Locate the cell with the specified text and output its (x, y) center coordinate. 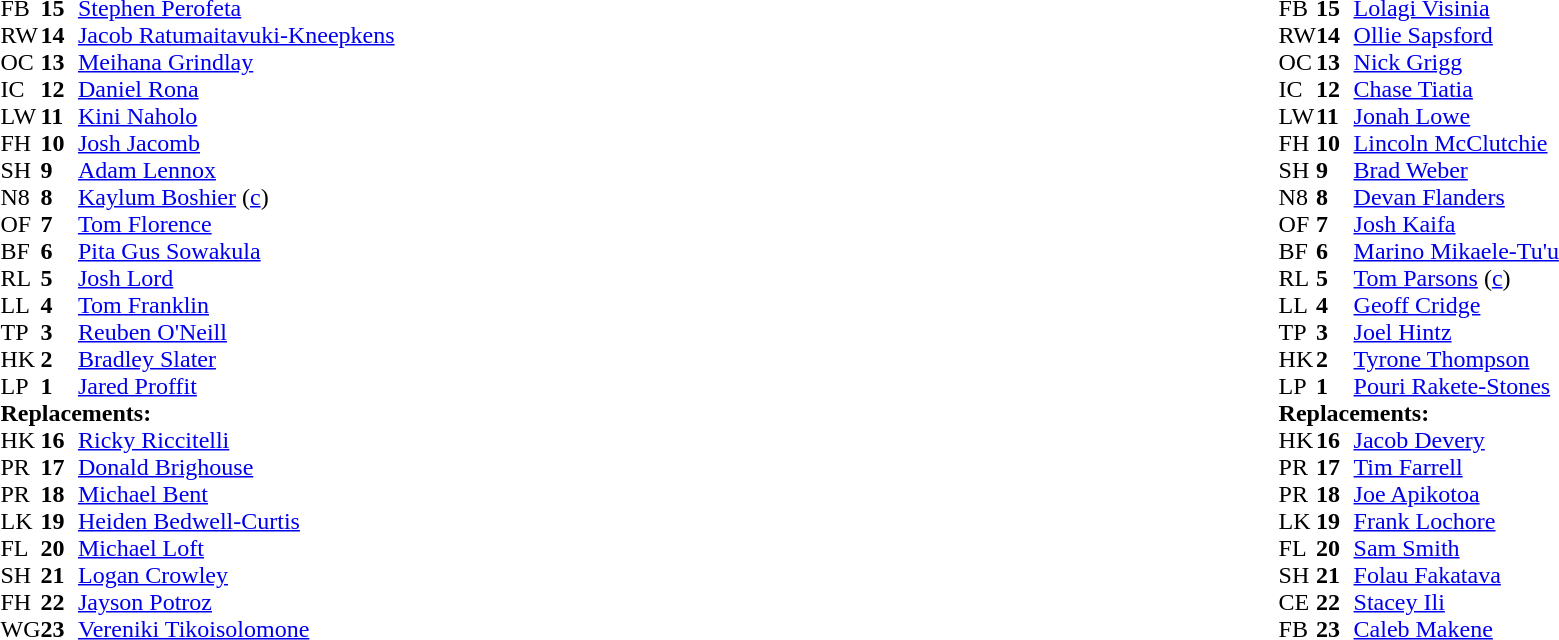
Tom Parsons (c) (1456, 278)
Frank Lochore (1456, 522)
Tim Farrell (1456, 468)
Joe Apikotoa (1456, 494)
Daniel Rona (236, 90)
Jacob Devery (1456, 440)
Jonah Lowe (1456, 116)
Ollie Sapsford (1456, 36)
Kini Naholo (236, 116)
Josh Lord (236, 278)
Nick Grigg (1456, 62)
Brad Weber (1456, 170)
Josh Jacomb (236, 144)
Bradley Slater (236, 360)
Jared Proffit (236, 386)
Tom Florence (236, 224)
Lincoln McClutchie (1456, 144)
Tom Franklin (236, 306)
Joel Hintz (1456, 332)
Ricky Riccitelli (236, 440)
Chase Tiatia (1456, 90)
Pita Gus Sowakula (236, 252)
Kaylum Boshier (c) (236, 198)
Folau Fakatava (1456, 576)
Michael Bent (236, 494)
Michael Loft (236, 548)
Josh Kaifa (1456, 224)
Heiden Bedwell-Curtis (236, 522)
Marino Mikaele-Tu'u (1456, 252)
Jayson Potroz (236, 602)
Meihana Grindlay (236, 62)
Tyrone Thompson (1456, 360)
Logan Crowley (236, 576)
Devan Flanders (1456, 198)
Geoff Cridge (1456, 306)
Pouri Rakete-Stones (1456, 386)
Reuben O'Neill (236, 332)
Stacey Ili (1456, 602)
Sam Smith (1456, 548)
Jacob Ratumaitavuki-Kneepkens (236, 36)
Donald Brighouse (236, 468)
CE (1298, 602)
Adam Lennox (236, 170)
